Capture the cell that displays the provided text and extract its (X, Y) central coordinate. 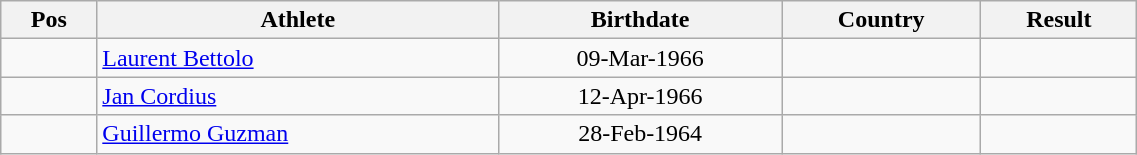
Result (1059, 20)
Jan Cordius (298, 96)
Guillermo Guzman (298, 134)
Pos (49, 20)
12-Apr-1966 (640, 96)
09-Mar-1966 (640, 58)
Country (882, 20)
Athlete (298, 20)
Birthdate (640, 20)
28-Feb-1964 (640, 134)
Laurent Bettolo (298, 58)
